Scan for the cell matching the given text and deliver its [X, Y] coordinate at center. 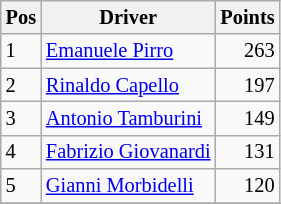
131 [247, 152]
120 [247, 186]
Emanuele Pirro [128, 51]
Rinaldo Capello [128, 85]
3 [21, 118]
149 [247, 118]
Antonio Tamburini [128, 118]
Points [247, 17]
197 [247, 85]
Pos [21, 17]
Fabrizio Giovanardi [128, 152]
263 [247, 51]
Driver [128, 17]
4 [21, 152]
Gianni Morbidelli [128, 186]
5 [21, 186]
1 [21, 51]
2 [21, 85]
